From the cell containing the given text, extract its center point as (X, Y) coordinate. 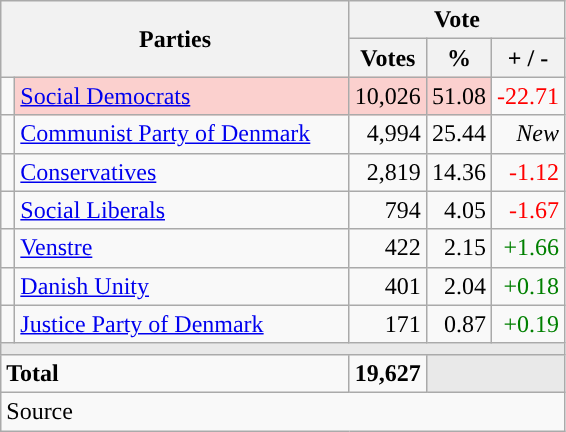
422 (388, 248)
25.44 (458, 134)
+0.18 (528, 286)
Social Democrats (182, 96)
4.05 (458, 210)
401 (388, 286)
0.87 (458, 324)
+ / - (528, 58)
Venstre (182, 248)
19,627 (388, 373)
+0.19 (528, 324)
171 (388, 324)
Conservatives (182, 172)
10,026 (388, 96)
2.15 (458, 248)
-22.71 (528, 96)
Danish Unity (182, 286)
% (458, 58)
Vote (456, 20)
-1.12 (528, 172)
Votes (388, 58)
Social Liberals (182, 210)
Source (283, 411)
4,994 (388, 134)
-1.67 (528, 210)
2,819 (388, 172)
Parties (176, 39)
+1.66 (528, 248)
794 (388, 210)
New (528, 134)
Total (176, 373)
Communist Party of Denmark (182, 134)
51.08 (458, 96)
14.36 (458, 172)
Justice Party of Denmark (182, 324)
2.04 (458, 286)
